Detect which cell encompasses the target text, then output its [X, Y] center coordinate. 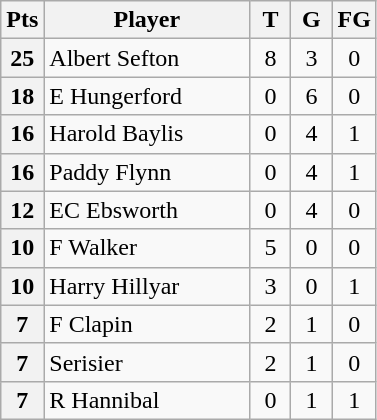
12 [22, 210]
6 [312, 96]
EC Ebsworth [147, 210]
R Hannibal [147, 400]
Pts [22, 20]
Serisier [147, 362]
F Clapin [147, 324]
Harry Hillyar [147, 286]
F Walker [147, 248]
Paddy Flynn [147, 172]
Harold Baylis [147, 134]
18 [22, 96]
T [270, 20]
8 [270, 58]
FG [354, 20]
E Hungerford [147, 96]
Player [147, 20]
Albert Sefton [147, 58]
5 [270, 248]
25 [22, 58]
G [312, 20]
